Extract the (x, y) coordinate from the center of the cell holding the provided text.  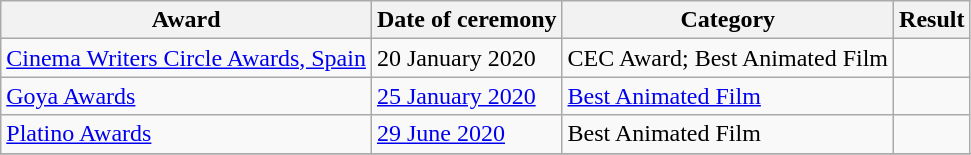
Award (186, 20)
20 January 2020 (466, 58)
25 January 2020 (466, 96)
Category (728, 20)
29 June 2020 (466, 134)
Result (932, 20)
Platino Awards (186, 134)
CEC Award; Best Animated Film (728, 58)
Date of ceremony (466, 20)
Goya Awards (186, 96)
Cinema Writers Circle Awards, Spain (186, 58)
